Pinpoint the cell where the given text exists, returning its [X, Y] midpoint coordinate. 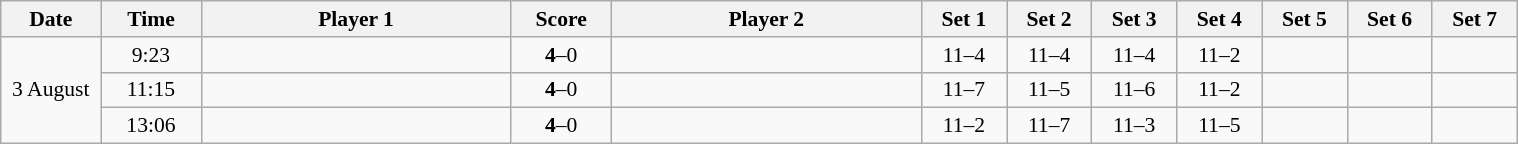
Score [561, 19]
Player 2 [766, 19]
Set 5 [1304, 19]
Set 4 [1220, 19]
Set 6 [1390, 19]
9:23 [151, 55]
Set 1 [964, 19]
11:15 [151, 90]
11–6 [1134, 90]
Set 7 [1474, 19]
3 August [51, 90]
11–3 [1134, 126]
Date [51, 19]
Set 3 [1134, 19]
Time [151, 19]
Player 1 [356, 19]
13:06 [151, 126]
Set 2 [1048, 19]
